Output the (X, Y) coordinate of the center of the cell containing the given text.  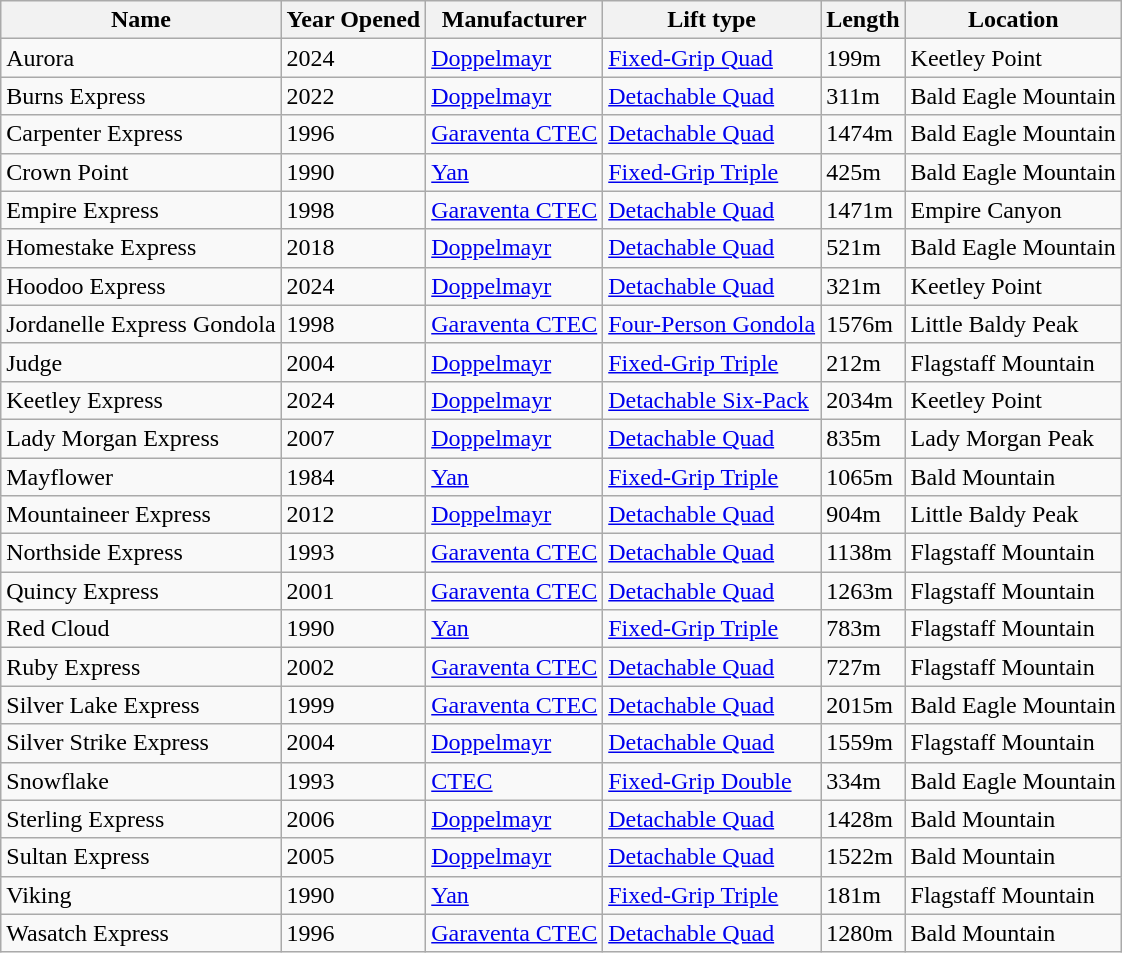
Judge (141, 362)
2006 (354, 819)
2001 (354, 591)
Location (1013, 20)
1263m (863, 591)
2005 (354, 857)
2015m (863, 705)
2012 (354, 515)
2034m (863, 400)
521m (863, 248)
Lady Morgan Peak (1013, 438)
1471m (863, 210)
321m (863, 286)
Jordanelle Express Gondola (141, 324)
199m (863, 58)
727m (863, 667)
Mayflower (141, 477)
Viking (141, 895)
Carpenter Express (141, 134)
Sterling Express (141, 819)
Keetley Express (141, 400)
Silver Lake Express (141, 705)
Manufacturer (514, 20)
Empire Canyon (1013, 210)
Year Opened (354, 20)
783m (863, 629)
1559m (863, 743)
Hoodoo Express (141, 286)
Burns Express (141, 96)
Fixed-Grip Quad (712, 58)
CTEC (514, 781)
835m (863, 438)
181m (863, 895)
Lift type (712, 20)
1280m (863, 933)
Sultan Express (141, 857)
1474m (863, 134)
Wasatch Express (141, 933)
Lady Morgan Express (141, 438)
2022 (354, 96)
2002 (354, 667)
Name (141, 20)
Silver Strike Express (141, 743)
1999 (354, 705)
1576m (863, 324)
2007 (354, 438)
Ruby Express (141, 667)
311m (863, 96)
Aurora (141, 58)
Quincy Express (141, 591)
Detachable Six-Pack (712, 400)
334m (863, 781)
Crown Point (141, 172)
1138m (863, 553)
212m (863, 362)
Homestake Express (141, 248)
Red Cloud (141, 629)
Snowflake (141, 781)
1065m (863, 477)
Northside Express (141, 553)
1428m (863, 819)
Four-Person Gondola (712, 324)
904m (863, 515)
Fixed-Grip Double (712, 781)
Empire Express (141, 210)
1522m (863, 857)
2018 (354, 248)
1984 (354, 477)
425m (863, 172)
Mountaineer Express (141, 515)
Length (863, 20)
